For the text-containing cell, return its midpoint in [x, y] coordinate format. 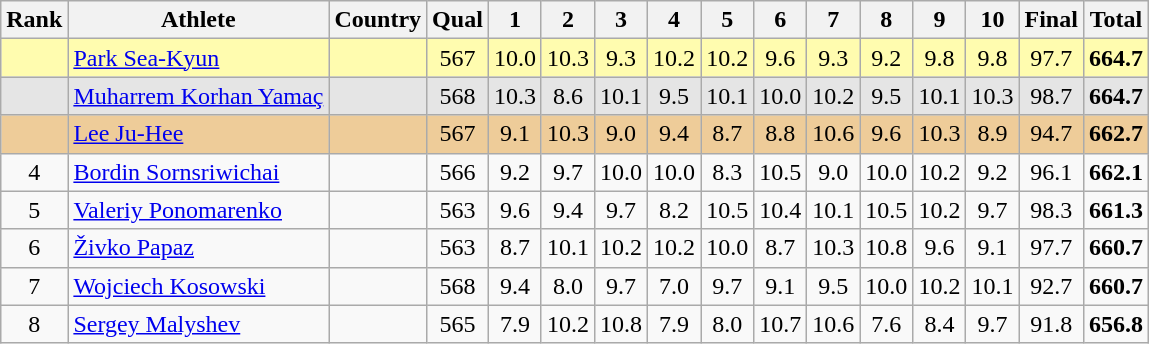
3 [620, 20]
8.8 [780, 134]
92.7 [1051, 286]
Final [1051, 20]
98.3 [1051, 210]
7.6 [886, 324]
Qual [458, 20]
656.8 [1116, 324]
Rank [34, 20]
8.4 [940, 324]
Valeriy Ponomarenko [198, 210]
Sergey Malyshev [198, 324]
Park Sea-Kyun [198, 58]
Živko Papaz [198, 248]
8.3 [728, 172]
91.8 [1051, 324]
Wojciech Kosowski [198, 286]
94.7 [1051, 134]
8.2 [674, 210]
10.7 [780, 324]
Athlete [198, 20]
10 [992, 20]
96.1 [1051, 172]
1 [514, 20]
Lee Ju-Hee [198, 134]
8.9 [992, 134]
Total [1116, 20]
2 [568, 20]
Muharrem Korhan Yamaç [198, 96]
98.7 [1051, 96]
8.6 [568, 96]
662.1 [1116, 172]
9 [940, 20]
Country [378, 20]
10.4 [780, 210]
566 [458, 172]
662.7 [1116, 134]
7.0 [674, 286]
661.3 [1116, 210]
565 [458, 324]
Bordin Sornsriwichai [198, 172]
